Identify which cell holds the provided text, then report its [X, Y] central coordinate. 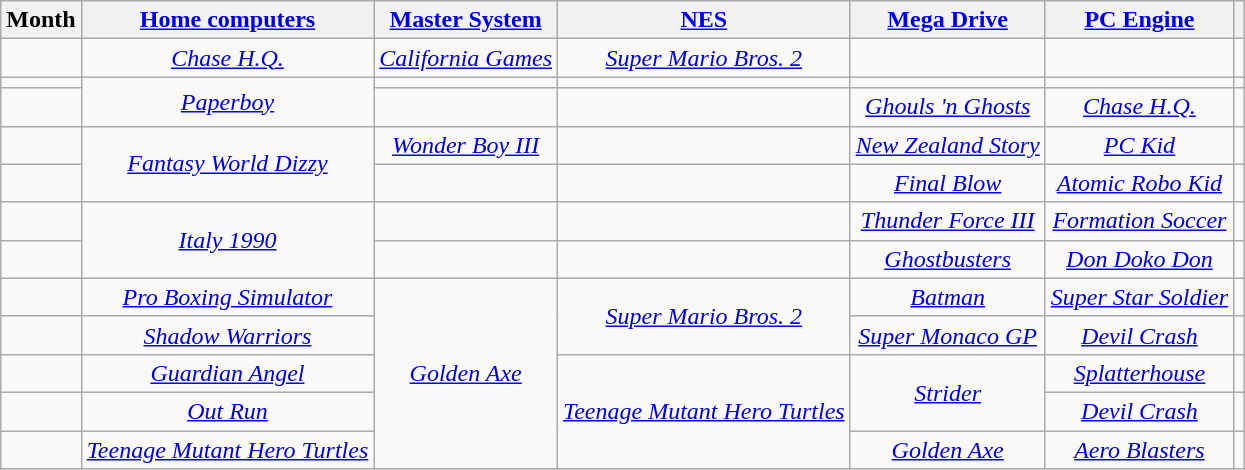
Formation Soccer [1139, 221]
Guardian Angel [228, 373]
Mega Drive [948, 20]
Thunder Force III [948, 221]
Master System [466, 20]
NES [704, 20]
Paperboy [228, 102]
PC Engine [1139, 20]
Home computers [228, 20]
Wonder Boy III [466, 145]
Ghouls 'n Ghosts [948, 107]
Fantasy World Dizzy [228, 164]
Atomic Robo Kid [1139, 183]
Italy 1990 [228, 240]
Aero Blasters [1139, 449]
PC Kid [1139, 145]
Don Doko Don [1139, 259]
New Zealand Story [948, 145]
Out Run [228, 411]
Shadow Warriors [228, 335]
Ghostbusters [948, 259]
Month [41, 20]
Super Star Soldier [1139, 297]
Final Blow [948, 183]
Splatterhouse [1139, 373]
Batman [948, 297]
Strider [948, 392]
Pro Boxing Simulator [228, 297]
California Games [466, 58]
Super Monaco GP [948, 335]
